Capture the cell that displays the provided text and extract its [X, Y] central coordinate. 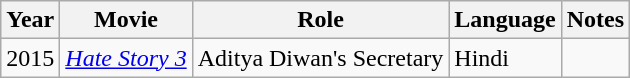
Hindi [505, 58]
Aditya Diwan's Secretary [320, 58]
Movie [126, 20]
Hate Story 3 [126, 58]
Year [30, 20]
Language [505, 20]
Notes [595, 20]
2015 [30, 58]
Role [320, 20]
